Pinpoint the cell where the given text exists, returning its [x, y] midpoint coordinate. 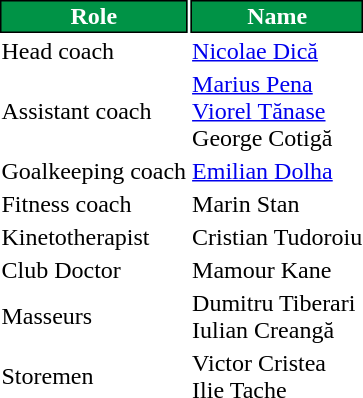
Club Doctor [94, 270]
Fitness coach [94, 204]
Role [94, 16]
Goalkeeping coach [94, 171]
Assistant coach [94, 111]
Kinetotherapist [94, 237]
Masseurs [94, 316]
Head coach [94, 51]
